Provide the [x, y] coordinate of the cell's center where the given text is located.  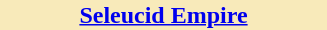
Seleucid Empire [164, 15]
